Find where the given text appears and provide that cell's center as [x, y] coordinate. 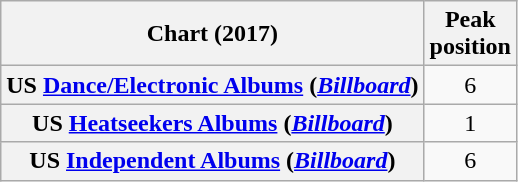
1 [470, 123]
US Dance/Electronic Albums (Billboard) [212, 85]
US Heatseekers Albums (Billboard) [212, 123]
Chart (2017) [212, 34]
US Independent Albums (Billboard) [212, 161]
Peakposition [470, 34]
